Return the [X, Y] coordinate for the center point of the cell that contains the specified text.  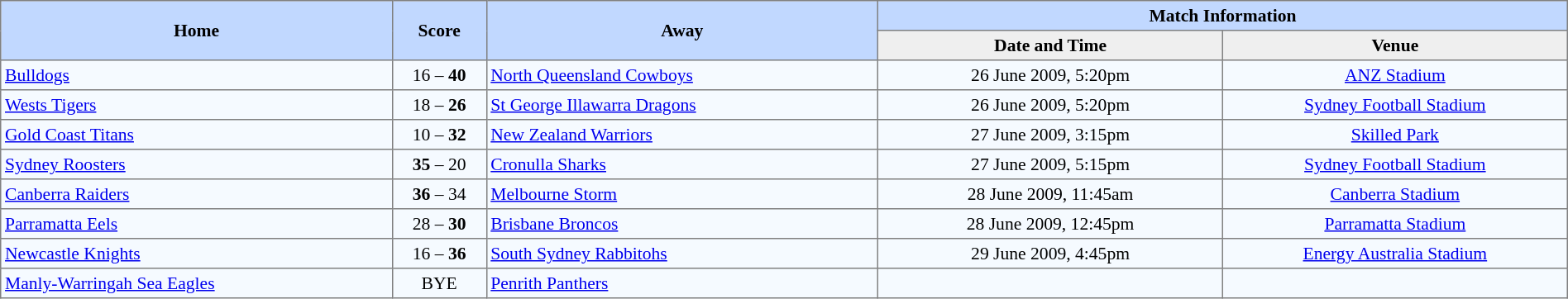
28 – 30 [439, 224]
Parramatta Stadium [1394, 224]
16 – 40 [439, 75]
Canberra Raiders [197, 194]
Date and Time [1050, 45]
28 June 2009, 12:45pm [1050, 224]
Parramatta Eels [197, 224]
Gold Coast Titans [197, 135]
16 – 36 [439, 254]
North Queensland Cowboys [682, 75]
35 – 20 [439, 164]
27 June 2009, 3:15pm [1050, 135]
10 – 32 [439, 135]
Canberra Stadium [1394, 194]
St George Illawarra Dragons [682, 105]
ANZ Stadium [1394, 75]
Venue [1394, 45]
28 June 2009, 11:45am [1050, 194]
Penrith Panthers [682, 283]
Cronulla Sharks [682, 164]
Away [682, 31]
Energy Australia Stadium [1394, 254]
BYE [439, 283]
18 – 26 [439, 105]
Brisbane Broncos [682, 224]
Score [439, 31]
Skilled Park [1394, 135]
29 June 2009, 4:45pm [1050, 254]
South Sydney Rabbitohs [682, 254]
36 – 34 [439, 194]
27 June 2009, 5:15pm [1050, 164]
Wests Tigers [197, 105]
Home [197, 31]
Sydney Roosters [197, 164]
Newcastle Knights [197, 254]
Match Information [1223, 16]
New Zealand Warriors [682, 135]
Manly-Warringah Sea Eagles [197, 283]
Bulldogs [197, 75]
Melbourne Storm [682, 194]
